For the text-containing cell, return its midpoint in [x, y] coordinate format. 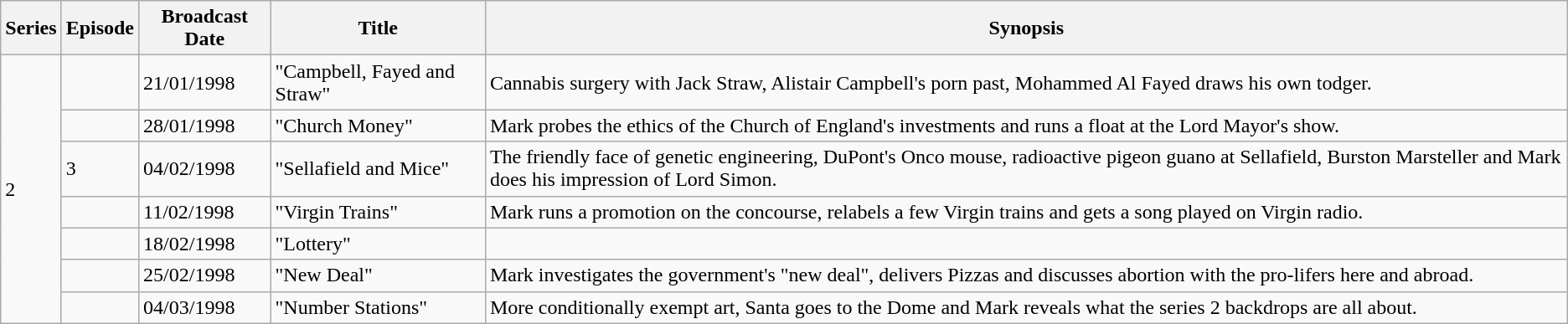
04/02/1998 [204, 169]
25/02/1998 [204, 275]
Broadcast Date [204, 28]
Title [378, 28]
Mark runs a promotion on the concourse, relabels a few Virgin trains and gets a song played on Virgin radio. [1026, 212]
Series [31, 28]
"Number Stations" [378, 307]
"New Deal" [378, 275]
"Sellafield and Mice" [378, 169]
"Virgin Trains" [378, 212]
18/02/1998 [204, 244]
Episode [100, 28]
04/03/1998 [204, 307]
3 [100, 169]
More conditionally exempt art, Santa goes to the Dome and Mark reveals what the series 2 backdrops are all about. [1026, 307]
21/01/1998 [204, 82]
Cannabis surgery with Jack Straw, Alistair Campbell's porn past, Mohammed Al Fayed draws his own todger. [1026, 82]
Mark probes the ethics of the Church of England's investments and runs a float at the Lord Mayor's show. [1026, 126]
"Lottery" [378, 244]
"Church Money" [378, 126]
Synopsis [1026, 28]
"Campbell, Fayed and Straw" [378, 82]
Mark investigates the government's "new deal", delivers Pizzas and discusses abortion with the pro-lifers here and abroad. [1026, 275]
28/01/1998 [204, 126]
2 [31, 189]
11/02/1998 [204, 212]
